Return [x, y] of the center of cell containing provided text 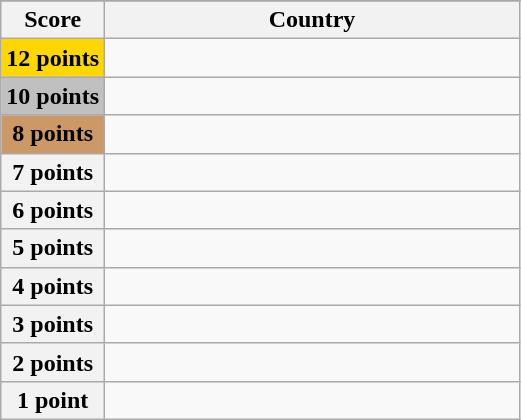
5 points [53, 248]
7 points [53, 172]
Score [53, 20]
1 point [53, 400]
10 points [53, 96]
2 points [53, 362]
6 points [53, 210]
Country [312, 20]
4 points [53, 286]
8 points [53, 134]
3 points [53, 324]
12 points [53, 58]
